From the cell containing the given text, extract its center point as [X, Y] coordinate. 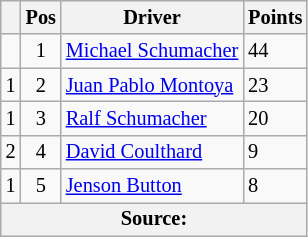
23 [275, 85]
3 [41, 118]
Pos [41, 17]
20 [275, 118]
4 [41, 152]
David Coulthard [152, 152]
44 [275, 51]
Jenson Button [152, 186]
Juan Pablo Montoya [152, 85]
5 [41, 186]
Driver [152, 17]
Source: [154, 219]
Points [275, 17]
Ralf Schumacher [152, 118]
Michael Schumacher [152, 51]
8 [275, 186]
9 [275, 152]
